For the text-containing cell, return its midpoint in (x, y) coordinate format. 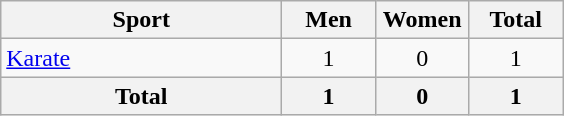
Men (329, 20)
Sport (142, 20)
Women (422, 20)
Karate (142, 58)
